Provide the (X, Y) coordinate of the cell's center where the given text is located.  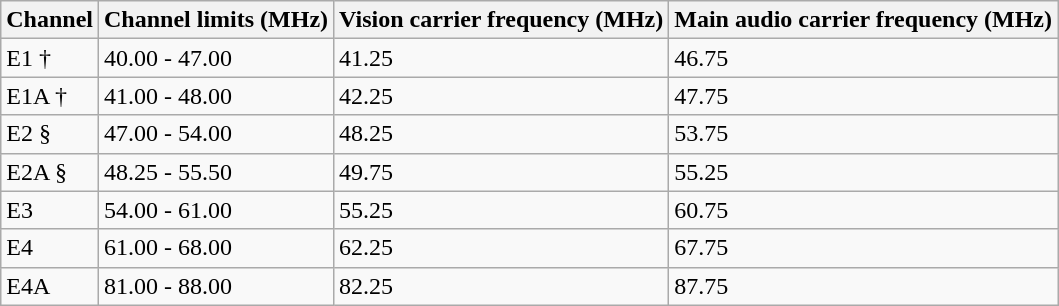
E3 (50, 210)
47.00 - 54.00 (216, 134)
46.75 (864, 58)
E2 § (50, 134)
40.00 - 47.00 (216, 58)
87.75 (864, 286)
E4 (50, 248)
48.25 - 55.50 (216, 172)
54.00 - 61.00 (216, 210)
49.75 (502, 172)
81.00 - 88.00 (216, 286)
53.75 (864, 134)
62.25 (502, 248)
42.25 (502, 96)
Channel (50, 20)
60.75 (864, 210)
Main audio carrier frequency (MHz) (864, 20)
41.25 (502, 58)
E1A † (50, 96)
E1 † (50, 58)
61.00 - 68.00 (216, 248)
Channel limits (MHz) (216, 20)
82.25 (502, 286)
41.00 - 48.00 (216, 96)
E4A (50, 286)
48.25 (502, 134)
Vision carrier frequency (MHz) (502, 20)
67.75 (864, 248)
E2A § (50, 172)
47.75 (864, 96)
